Pinpoint the cell where the given text exists, returning its (x, y) midpoint coordinate. 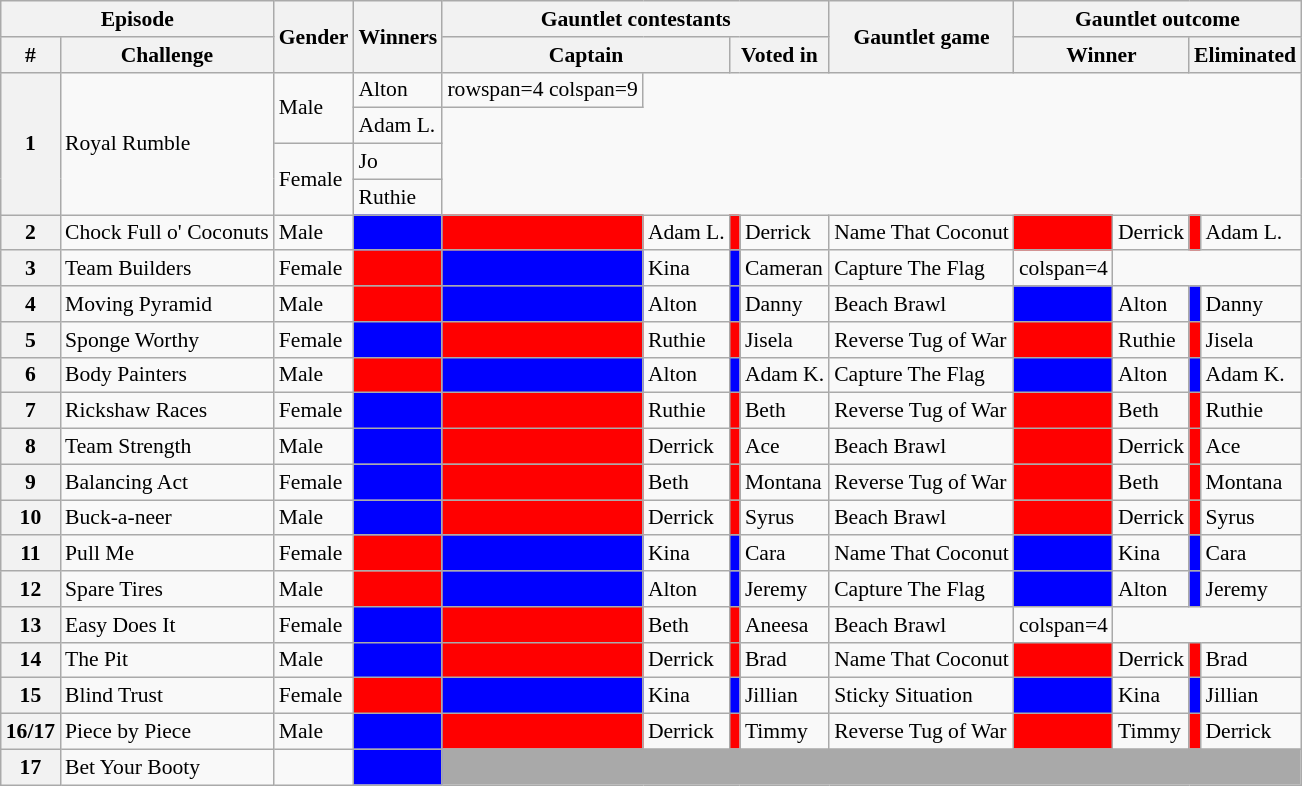
Piece by Piece (167, 732)
Rickshaw Races (167, 411)
Team Builders (167, 269)
Balancing Act (167, 482)
17 (30, 767)
Sticky Situation (922, 696)
Spare Tires (167, 589)
9 (30, 482)
13 (30, 625)
5 (30, 340)
Royal Rumble (167, 143)
Gauntlet game (922, 36)
Aneesa (784, 625)
Winner (1102, 55)
Team Strength (167, 447)
Bet Your Booty (167, 767)
Moving Pyramid (167, 304)
Eliminated (1245, 55)
Gauntlet contestants (636, 19)
Challenge (167, 55)
Winners (398, 36)
Chock Full o' Coconuts (167, 233)
Blind Trust (167, 696)
4 (30, 304)
The Pit (167, 660)
Buck-a-neer (167, 518)
2 (30, 233)
12 (30, 589)
Gauntlet outcome (1158, 19)
Jo (398, 162)
Episode (138, 19)
Gender (314, 36)
11 (30, 554)
8 (30, 447)
# (30, 55)
15 (30, 696)
7 (30, 411)
Sponge Worthy (167, 340)
Cameran (784, 269)
14 (30, 660)
10 (30, 518)
16/17 (30, 732)
Captain (586, 55)
rowspan=4 colspan=9 (542, 90)
Easy Does It (167, 625)
3 (30, 269)
6 (30, 375)
Voted in (780, 55)
1 (30, 143)
Pull Me (167, 554)
Body Painters (167, 375)
